Return (x, y) of the center of cell containing provided text 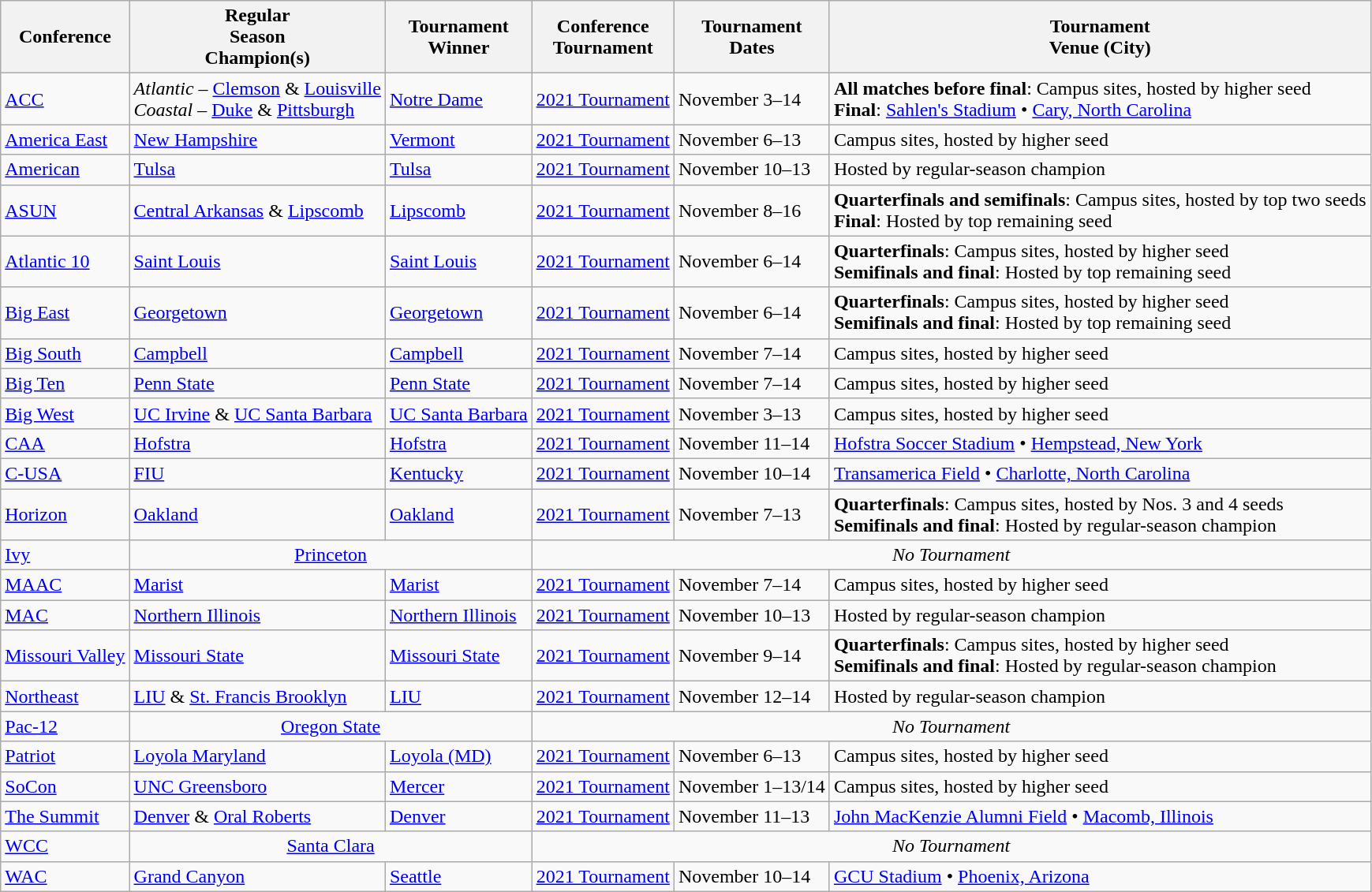
Denver (458, 816)
Conference (65, 37)
November 9–14 (751, 656)
Ivy (65, 555)
MAAC (65, 585)
Princeton (331, 555)
ASUN (65, 210)
Loyola (MD) (458, 756)
Grand Canyon (257, 876)
Quarterfinals and semifinals: Campus sites, hosted by top two seedsFinal: Hosted by top remaining seed (1100, 210)
Vermont (458, 140)
Regular Season Champion(s) (257, 37)
Quarterfinals: Campus sites, hosted by higher seedSemifinals and final: Hosted by regular-season champion (1100, 656)
Big East (65, 312)
Central Arkansas & Lipscomb (257, 210)
GCU Stadium • Phoenix, Arizona (1100, 876)
LIU & St. Francis Brooklyn (257, 696)
Atlantic 10 (65, 262)
CAA (65, 443)
November 3–14 (751, 99)
November 11–14 (751, 443)
The Summit (65, 816)
American (65, 170)
SoCon (65, 786)
November 8–16 (751, 210)
Horizon (65, 514)
Northeast (65, 696)
Lipscomb (458, 210)
November 3–13 (751, 413)
November 12–14 (751, 696)
UC Santa Barbara (458, 413)
Tournament Venue (City) (1100, 37)
Big South (65, 353)
WCC (65, 846)
Big West (65, 413)
Santa Clara (331, 846)
UNC Greensboro (257, 786)
Conference Tournament (603, 37)
New Hampshire (257, 140)
MAC (65, 615)
November 7–13 (751, 514)
Hofstra Soccer Stadium • Hempstead, New York (1100, 443)
Big Ten (65, 383)
America East (65, 140)
Patriot (65, 756)
Atlantic – Clemson & LouisvilleCoastal – Duke & Pittsburgh (257, 99)
Loyola Maryland (257, 756)
Notre Dame (458, 99)
Tournament Winner (458, 37)
ACC (65, 99)
WAC (65, 876)
UC Irvine & UC Santa Barbara (257, 413)
John MacKenzie Alumni Field • Macomb, Illinois (1100, 816)
Kentucky (458, 473)
All matches before final: Campus sites, hosted by higher seedFinal: Sahlen's Stadium • Cary, North Carolina (1100, 99)
Oregon State (331, 726)
C-USA (65, 473)
Missouri Valley (65, 656)
FIU (257, 473)
Denver & Oral Roberts (257, 816)
November 1–13/14 (751, 786)
November 11–13 (751, 816)
TournamentDates (751, 37)
LIU (458, 696)
Seattle (458, 876)
Mercer (458, 786)
Transamerica Field • Charlotte, North Carolina (1100, 473)
Quarterfinals: Campus sites, hosted by Nos. 3 and 4 seedsSemifinals and final: Hosted by regular-season champion (1100, 514)
Pac-12 (65, 726)
